Pinpoint the cell where the given text exists, returning its (X, Y) midpoint coordinate. 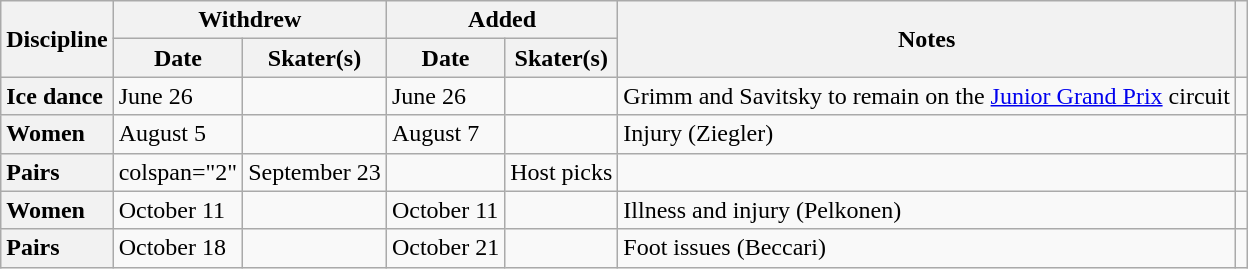
Added (502, 20)
Ice dance (57, 96)
Injury (Ziegler) (927, 134)
Foot issues (Beccari) (927, 248)
Host picks (562, 172)
Notes (927, 39)
September 23 (315, 172)
August 7 (445, 134)
October 18 (178, 248)
colspan="2" (178, 172)
Illness and injury (Pelkonen) (927, 210)
Withdrew (250, 20)
August 5 (178, 134)
October 21 (445, 248)
Grimm and Savitsky to remain on the Junior Grand Prix circuit (927, 96)
Discipline (57, 39)
